Return (X, Y) of the center of cell containing provided text 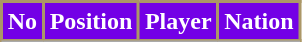
No (23, 22)
Position (90, 22)
Nation (259, 22)
Player (178, 22)
